Determine the [x, y] coordinate at the center of the cell enclosing the given text.  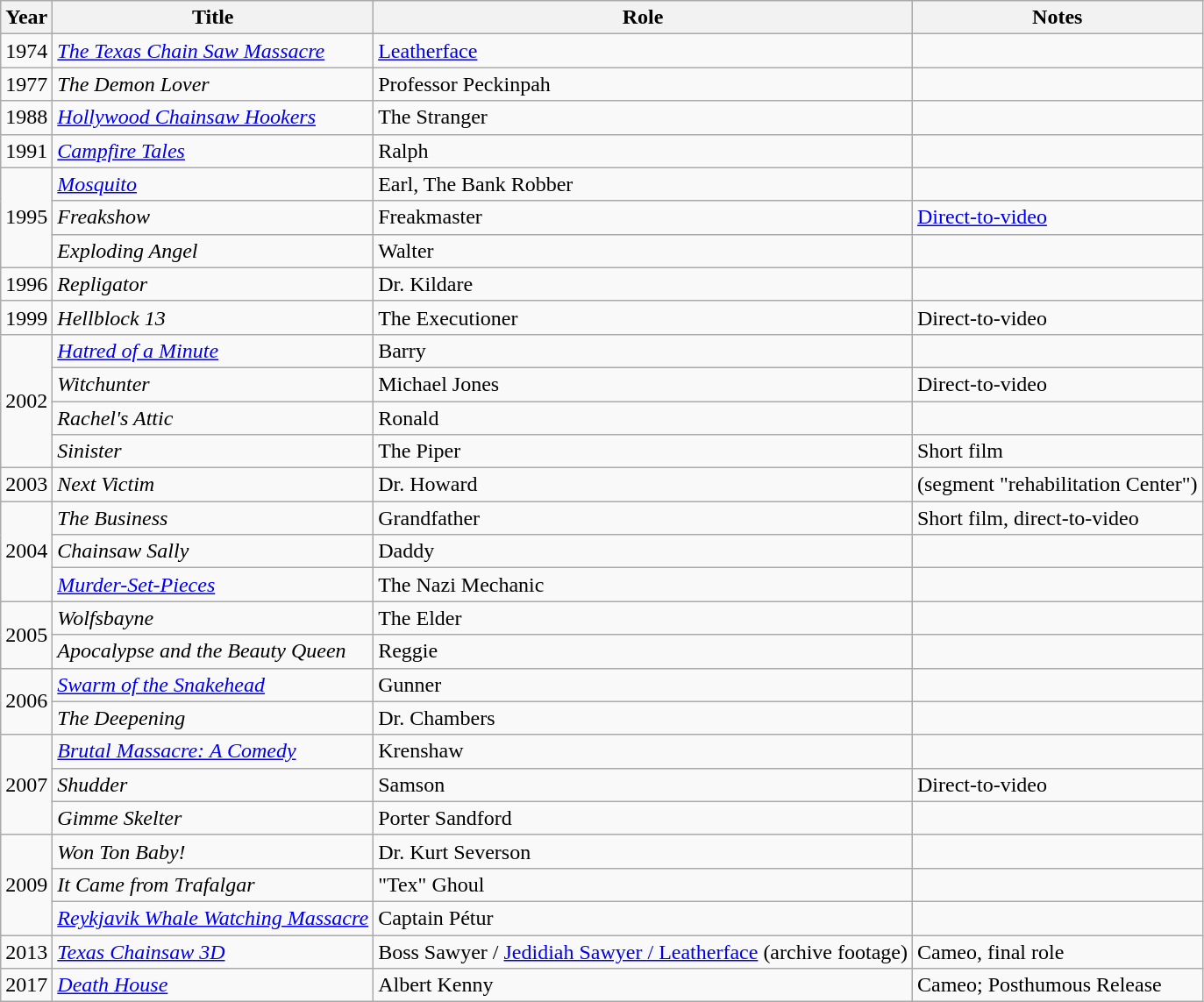
The Demon Lover [213, 84]
The Stranger [644, 117]
Walter [644, 251]
Gimme Skelter [213, 818]
Grandfather [644, 518]
The Texas Chain Saw Massacre [213, 51]
Repligator [213, 284]
Notes [1058, 18]
Campfire Tales [213, 151]
Dr. Chambers [644, 718]
Earl, The Bank Robber [644, 184]
Freakmaster [644, 217]
Samson [644, 785]
Texas Chainsaw 3D [213, 951]
Porter Sandford [644, 818]
The Business [213, 518]
Hollywood Chainsaw Hookers [213, 117]
1999 [26, 317]
Year [26, 18]
"Tex" Ghoul [644, 885]
Sinister [213, 451]
(segment "rehabilitation Center") [1058, 485]
Krenshaw [644, 751]
Mosquito [213, 184]
Ralph [644, 151]
Role [644, 18]
The Nazi Mechanic [644, 585]
Next Victim [213, 485]
The Piper [644, 451]
1995 [26, 217]
Professor Peckinpah [644, 84]
Rachel's Attic [213, 418]
Gunner [644, 685]
1988 [26, 117]
2007 [26, 785]
Wolfsbayne [213, 618]
Freakshow [213, 217]
Michael Jones [644, 384]
The Elder [644, 618]
Exploding Angel [213, 251]
2004 [26, 551]
Apocalypse and the Beauty Queen [213, 651]
1996 [26, 284]
Cameo; Posthumous Release [1058, 985]
2006 [26, 701]
1991 [26, 151]
1977 [26, 84]
Albert Kenny [644, 985]
Daddy [644, 551]
Hellblock 13 [213, 317]
2013 [26, 951]
Brutal Massacre: A Comedy [213, 751]
Witchunter [213, 384]
It Came from Trafalgar [213, 885]
The Executioner [644, 317]
Leatherface [644, 51]
2003 [26, 485]
Barry [644, 351]
Short film, direct-to-video [1058, 518]
The Deepening [213, 718]
Reykjavik Whale Watching Massacre [213, 918]
Murder-Set-Pieces [213, 585]
Hatred of a Minute [213, 351]
Chainsaw Sally [213, 551]
Boss Sawyer / Jedidiah Sawyer / Leatherface (archive footage) [644, 951]
Short film [1058, 451]
Title [213, 18]
Ronald [644, 418]
2017 [26, 985]
2005 [26, 635]
2002 [26, 401]
Captain Pétur [644, 918]
Dr. Kurt Severson [644, 851]
Swarm of the Snakehead [213, 685]
Reggie [644, 651]
Cameo, final role [1058, 951]
Dr. Kildare [644, 284]
2009 [26, 885]
Shudder [213, 785]
Death House [213, 985]
1974 [26, 51]
Won Ton Baby! [213, 851]
Dr. Howard [644, 485]
